Identify which cell holds the provided text, then report its [x, y] central coordinate. 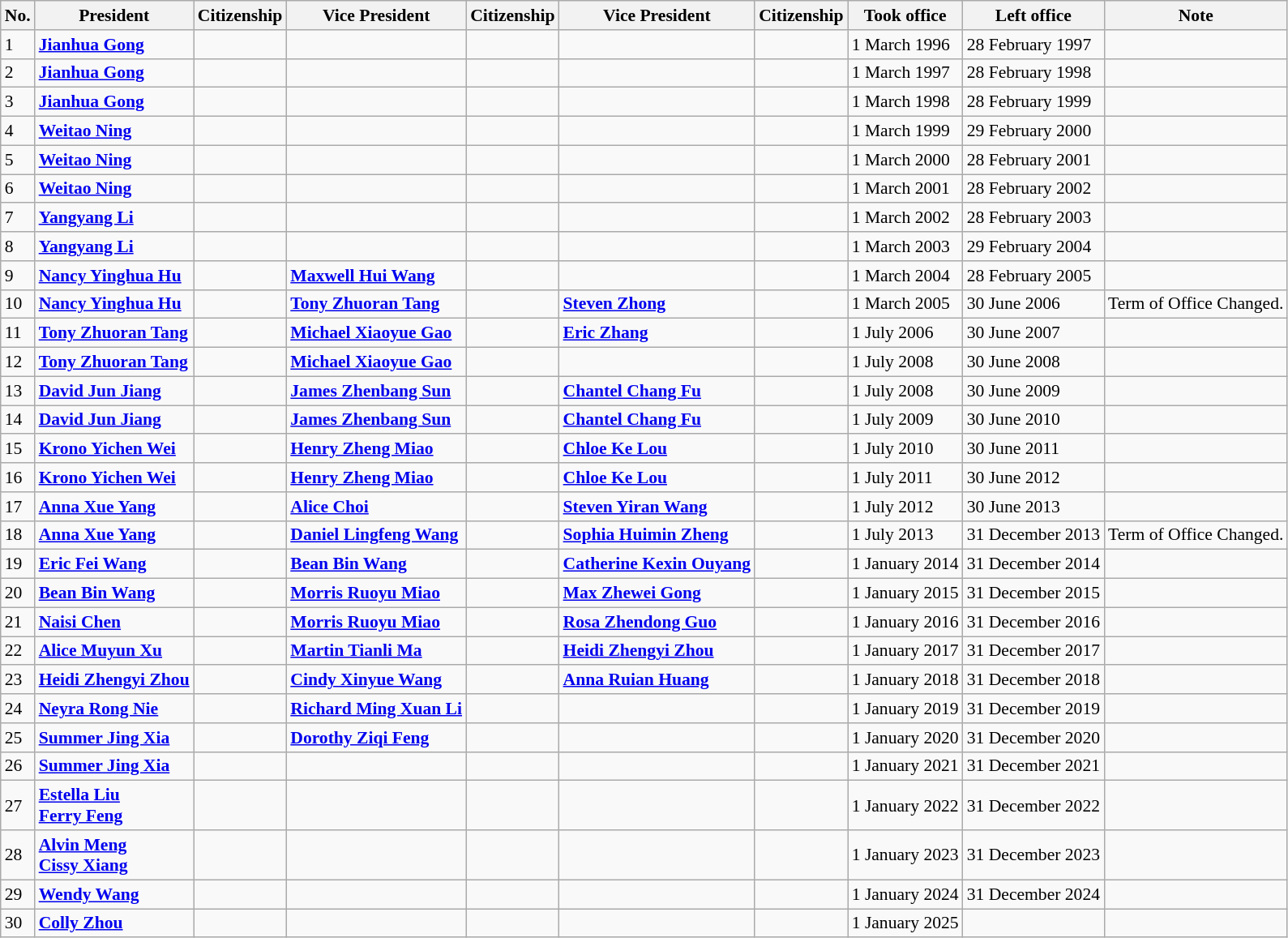
30 June 2006 [1033, 304]
10 [18, 304]
28 February 2003 [1033, 218]
28 February 1997 [1033, 45]
Max Zhewei Gong [657, 593]
30 June 2008 [1033, 362]
29 [18, 894]
31 December 2017 [1033, 651]
Estella LiuFerry Feng [114, 806]
11 [18, 333]
29 February 2000 [1033, 131]
28 February 2005 [1033, 276]
Daniel Lingfeng Wang [376, 535]
1 March 1999 [905, 131]
1 [18, 45]
30 June 2009 [1033, 391]
28 February 2001 [1033, 160]
1 March 2000 [905, 160]
President [114, 15]
2 [18, 73]
1 March 2001 [905, 189]
Eric Zhang [657, 333]
1 January 2014 [905, 564]
1 March 2003 [905, 246]
30 June 2007 [1033, 333]
21 [18, 622]
20 [18, 593]
31 December 2015 [1033, 593]
1 January 2016 [905, 622]
Took office [905, 15]
13 [18, 391]
1 July 2009 [905, 420]
No. [18, 15]
24 [18, 709]
31 December 2019 [1033, 709]
Richard Ming Xuan Li [376, 709]
1 March 1998 [905, 102]
Maxwell Hui Wang [376, 276]
Alvin MengCissy Xiang [114, 854]
1 July 2012 [905, 507]
Neyra Rong Nie [114, 709]
4 [18, 131]
31 December 2024 [1033, 894]
Catherine Kexin Ouyang [657, 564]
Wendy Wang [114, 894]
1 March 1996 [905, 45]
31 December 2023 [1033, 854]
16 [18, 478]
Rosa Zhendong Guo [657, 622]
14 [18, 420]
1 July 2011 [905, 478]
1 January 2023 [905, 854]
29 February 2004 [1033, 246]
28 [18, 854]
30 June 2010 [1033, 420]
3 [18, 102]
15 [18, 449]
1 July 2010 [905, 449]
26 [18, 766]
17 [18, 507]
31 December 2018 [1033, 680]
Colly Zhou [114, 923]
Alice Muyun Xu [114, 651]
25 [18, 738]
Cindy Xinyue Wang [376, 680]
23 [18, 680]
Eric Fei Wang [114, 564]
Anna Ruian Huang [657, 680]
1 March 2005 [905, 304]
1 January 2022 [905, 806]
Left office [1033, 15]
30 June 2012 [1033, 478]
31 December 2014 [1033, 564]
28 February 1999 [1033, 102]
1 January 2024 [905, 894]
31 December 2016 [1033, 622]
28 February 1998 [1033, 73]
31 December 2020 [1033, 738]
30 June 2011 [1033, 449]
8 [18, 246]
5 [18, 160]
28 February 2002 [1033, 189]
19 [18, 564]
31 December 2022 [1033, 806]
31 December 2013 [1033, 535]
1 July 2013 [905, 535]
27 [18, 806]
31 December 2021 [1033, 766]
1 January 2020 [905, 738]
1 January 2015 [905, 593]
22 [18, 651]
1 January 2018 [905, 680]
1 January 2019 [905, 709]
1 March 2002 [905, 218]
6 [18, 189]
7 [18, 218]
9 [18, 276]
Steven Yiran Wang [657, 507]
1 July 2006 [905, 333]
30 June 2013 [1033, 507]
Naisi Chen [114, 622]
1 January 2017 [905, 651]
1 January 2021 [905, 766]
12 [18, 362]
Alice Choi [376, 507]
1 January 2025 [905, 923]
1 March 2004 [905, 276]
Steven Zhong [657, 304]
Note [1196, 15]
Dorothy Ziqi Feng [376, 738]
18 [18, 535]
1 March 1997 [905, 73]
Sophia Huimin Zheng [657, 535]
Martin Tianli Ma [376, 651]
30 [18, 923]
